Locate the cell with the specified text and output its (x, y) center coordinate. 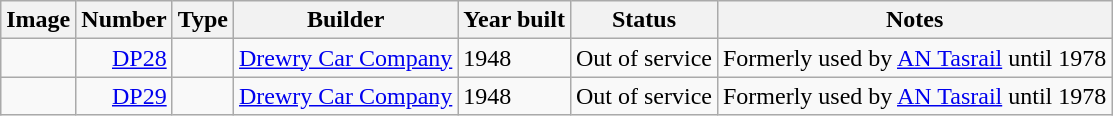
Status (644, 20)
DP28 (124, 58)
Number (124, 20)
Builder (345, 20)
Notes (914, 20)
Year built (514, 20)
Image (38, 20)
Type (202, 20)
DP29 (124, 96)
